Scan for the cell matching the given text and deliver its (x, y) coordinate at center. 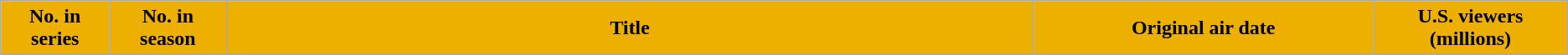
No. inseason (168, 28)
Title (630, 28)
U.S. viewers(millions) (1471, 28)
Original air date (1204, 28)
No. inseries (55, 28)
